Return the (x, y) coordinate for the center point of the cell that contains the specified text.  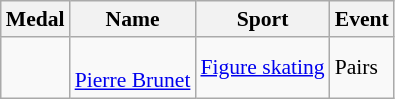
Event (362, 19)
Pairs (362, 68)
Figure skating (262, 68)
Sport (262, 19)
Pierre Brunet (133, 68)
Medal (36, 19)
Name (133, 19)
